Search for the cell housing the specified text and yield its (x, y) center coordinate. 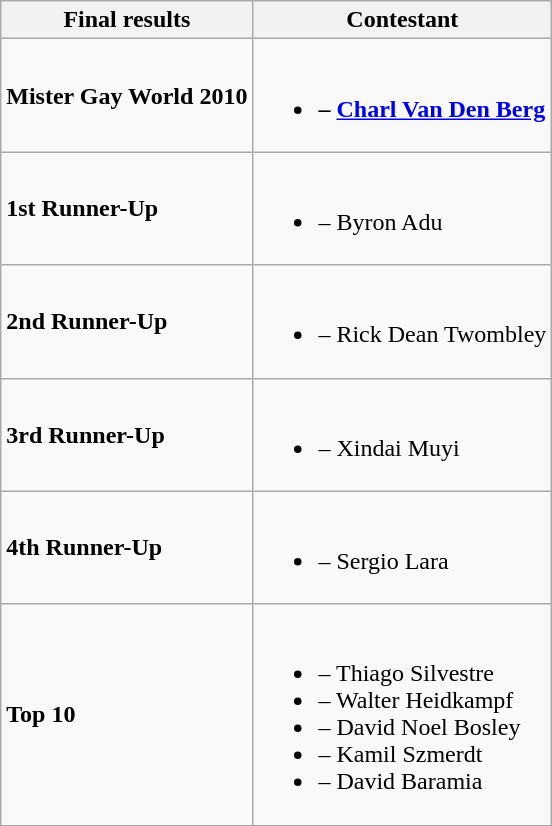
4th Runner-Up (127, 548)
– Thiago Silvestre – Walter Heidkampf – David Noel Bosley – Kamil Szmerdt – David Baramia (402, 714)
Top 10 (127, 714)
2nd Runner-Up (127, 322)
3rd Runner-Up (127, 434)
– Charl Van Den Berg (402, 96)
Final results (127, 20)
Mister Gay World 2010 (127, 96)
1st Runner-Up (127, 208)
– Rick Dean Twombley (402, 322)
– Byron Adu (402, 208)
Contestant (402, 20)
– Xindai Muyi (402, 434)
– Sergio Lara (402, 548)
